Detect which cell encompasses the target text, then output its (X, Y) center coordinate. 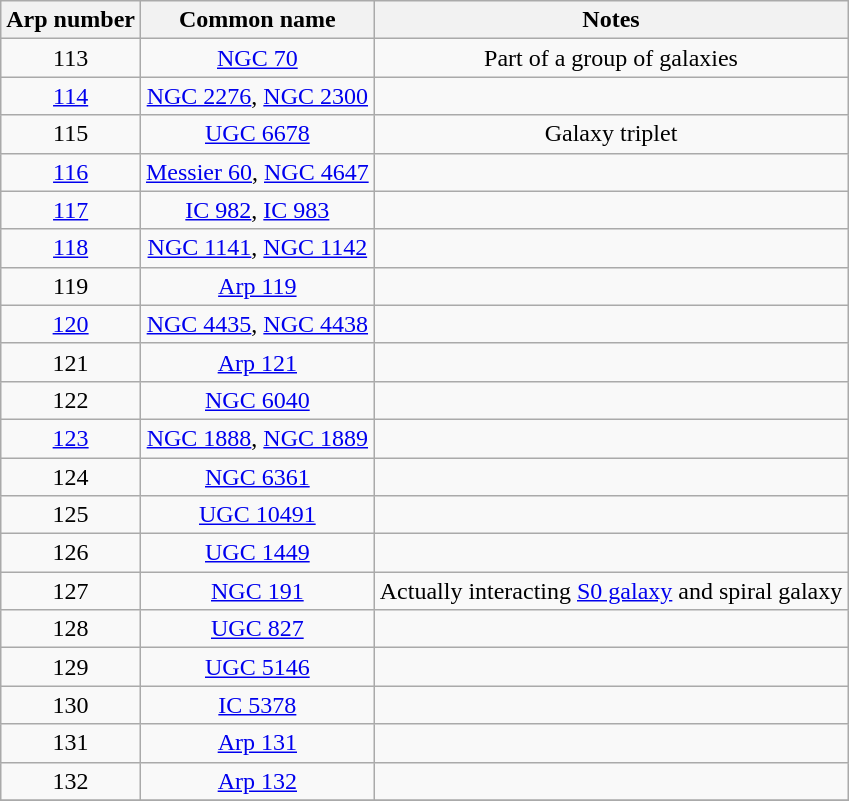
NGC 6361 (257, 477)
117 (71, 210)
122 (71, 400)
Arp 131 (257, 743)
IC 5378 (257, 705)
Actually interacting S0 galaxy and spiral galaxy (611, 591)
123 (71, 438)
121 (71, 362)
NGC 70 (257, 58)
119 (71, 286)
UGC 827 (257, 629)
Arp 132 (257, 781)
NGC 1141, NGC 1142 (257, 248)
Arp number (71, 20)
NGC 1888, NGC 1889 (257, 438)
124 (71, 477)
Arp 119 (257, 286)
128 (71, 629)
UGC 10491 (257, 515)
127 (71, 591)
UGC 6678 (257, 134)
118 (71, 248)
129 (71, 667)
Part of a group of galaxies (611, 58)
120 (71, 324)
Messier 60, NGC 4647 (257, 172)
116 (71, 172)
NGC 6040 (257, 400)
113 (71, 58)
NGC 4435, NGC 4438 (257, 324)
130 (71, 705)
IC 982, IC 983 (257, 210)
UGC 1449 (257, 553)
NGC 2276, NGC 2300 (257, 96)
126 (71, 553)
Notes (611, 20)
NGC 191 (257, 591)
Common name (257, 20)
125 (71, 515)
115 (71, 134)
Galaxy triplet (611, 134)
131 (71, 743)
Arp 121 (257, 362)
114 (71, 96)
132 (71, 781)
UGC 5146 (257, 667)
